Scan for the cell matching the given text and deliver its [x, y] coordinate at center. 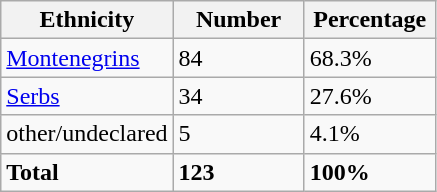
27.6% [370, 96]
4.1% [370, 134]
100% [370, 172]
34 [238, 96]
123 [238, 172]
Serbs [87, 96]
68.3% [370, 58]
Number [238, 20]
Total [87, 172]
5 [238, 134]
other/undeclared [87, 134]
Ethnicity [87, 20]
Montenegrins [87, 58]
Percentage [370, 20]
84 [238, 58]
